Return the [X, Y] coordinate for the center point of the cell that contains the specified text.  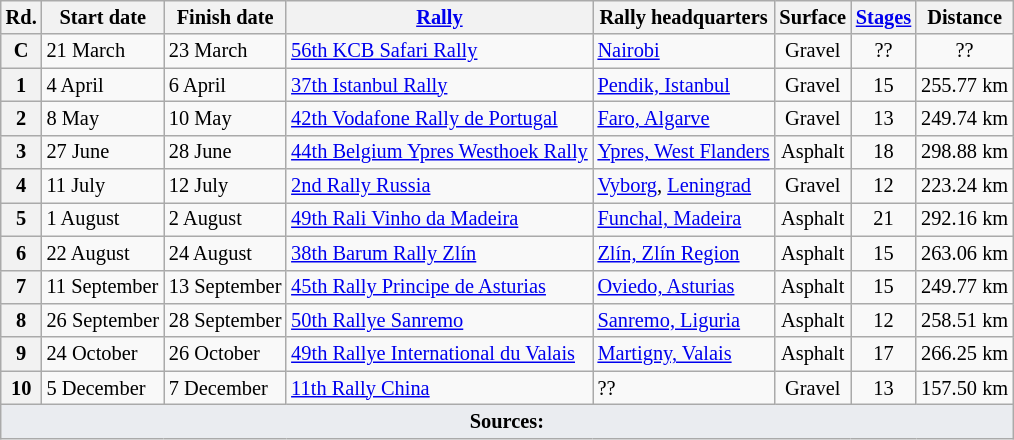
50th Rallye Sanremo [439, 320]
18 [884, 152]
Rally headquarters [684, 17]
2 August [225, 219]
26 September [103, 320]
157.50 km [964, 388]
Sources: [507, 421]
Rally [439, 17]
5 December [103, 388]
7 December [225, 388]
49th Rallye International du Valais [439, 354]
Vyborg, Leningrad [684, 186]
24 August [225, 253]
298.88 km [964, 152]
49th Rali Vinho da Madeira [439, 219]
2nd Rally Russia [439, 186]
13 September [225, 287]
12 July [225, 186]
Faro, Algarve [684, 118]
28 September [225, 320]
38th Barum Rally Zlín [439, 253]
249.74 km [964, 118]
C [22, 51]
11th Rally China [439, 388]
Pendik, Istanbul [684, 85]
Sanremo, Liguria [684, 320]
37th Istanbul Rally [439, 85]
10 [22, 388]
45th Rally Principe de Asturias [439, 287]
Funchal, Madeira [684, 219]
7 [22, 287]
44th Belgium Ypres Westhoek Rally [439, 152]
24 October [103, 354]
17 [884, 354]
26 October [225, 354]
4 [22, 186]
Oviedo, Asturias [684, 287]
Distance [964, 17]
292.16 km [964, 219]
263.06 km [964, 253]
6 April [225, 85]
266.25 km [964, 354]
21 March [103, 51]
8 May [103, 118]
3 [22, 152]
2 [22, 118]
Stages [884, 17]
Surface [812, 17]
10 May [225, 118]
22 August [103, 253]
6 [22, 253]
Martigny, Valais [684, 354]
21 [884, 219]
5 [22, 219]
23 March [225, 51]
223.24 km [964, 186]
1 August [103, 219]
255.77 km [964, 85]
258.51 km [964, 320]
Nairobi [684, 51]
4 April [103, 85]
Finish date [225, 17]
Rd. [22, 17]
42th Vodafone Rally de Portugal [439, 118]
28 June [225, 152]
11 July [103, 186]
56th KCB Safari Rally [439, 51]
8 [22, 320]
249.77 km [964, 287]
Zlín, Zlín Region [684, 253]
9 [22, 354]
Start date [103, 17]
27 June [103, 152]
1 [22, 85]
11 September [103, 287]
Ypres, West Flanders [684, 152]
